Locate the cell with the specified text and output its [x, y] center coordinate. 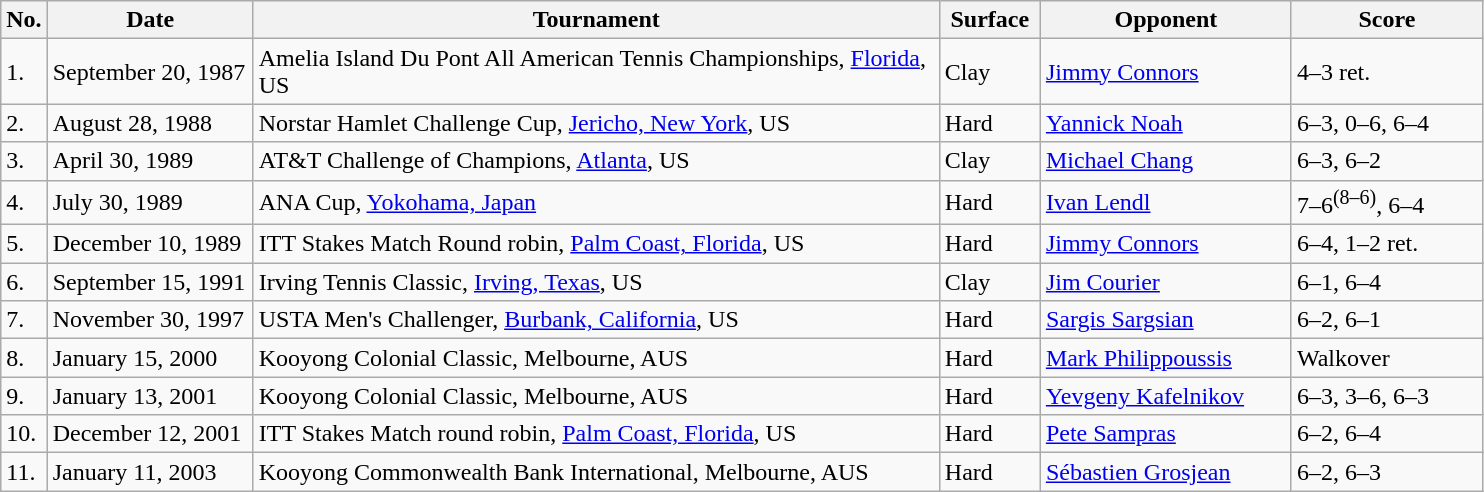
Irving Tennis Classic, Irving, Texas, US [596, 282]
3. [24, 161]
September 20, 1987 [150, 72]
8. [24, 358]
December 12, 2001 [150, 434]
Sargis Sargsian [1166, 320]
Jim Courier [1166, 282]
6–4, 1–2 ret. [1386, 244]
4. [24, 202]
6–3, 3–6, 6–3 [1386, 396]
Opponent [1166, 20]
USTA Men's Challenger, Burbank, California, US [596, 320]
6–2, 6–4 [1386, 434]
10. [24, 434]
Pete Sampras [1166, 434]
January 15, 2000 [150, 358]
11. [24, 472]
January 13, 2001 [150, 396]
Yannick Noah [1166, 123]
July 30, 1989 [150, 202]
6–2, 6–3 [1386, 472]
Kooyong Commonwealth Bank International, Melbourne, AUS [596, 472]
Michael Chang [1166, 161]
1. [24, 72]
6. [24, 282]
Yevgeny Kafelnikov [1166, 396]
August 28, 1988 [150, 123]
December 10, 1989 [150, 244]
Surface [990, 20]
Date [150, 20]
Score [1386, 20]
Tournament [596, 20]
6–3, 6–2 [1386, 161]
6–3, 0–6, 6–4 [1386, 123]
November 30, 1997 [150, 320]
Walkover [1386, 358]
ANA Cup, Yokohama, Japan [596, 202]
Ivan Lendl [1166, 202]
6–1, 6–4 [1386, 282]
7–6(8–6), 6–4 [1386, 202]
Sébastien Grosjean [1166, 472]
September 15, 1991 [150, 282]
No. [24, 20]
Mark Philippoussis [1166, 358]
7. [24, 320]
Amelia Island Du Pont All American Tennis Championships, Florida, US [596, 72]
9. [24, 396]
Norstar Hamlet Challenge Cup, Jericho, New York, US [596, 123]
January 11, 2003 [150, 472]
AT&T Challenge of Champions, Atlanta, US [596, 161]
6–2, 6–1 [1386, 320]
5. [24, 244]
April 30, 1989 [150, 161]
ITT Stakes Match round robin, Palm Coast, Florida, US [596, 434]
4–3 ret. [1386, 72]
2. [24, 123]
ITT Stakes Match Round robin, Palm Coast, Florida, US [596, 244]
